For the text-containing cell, return its midpoint in (X, Y) coordinate format. 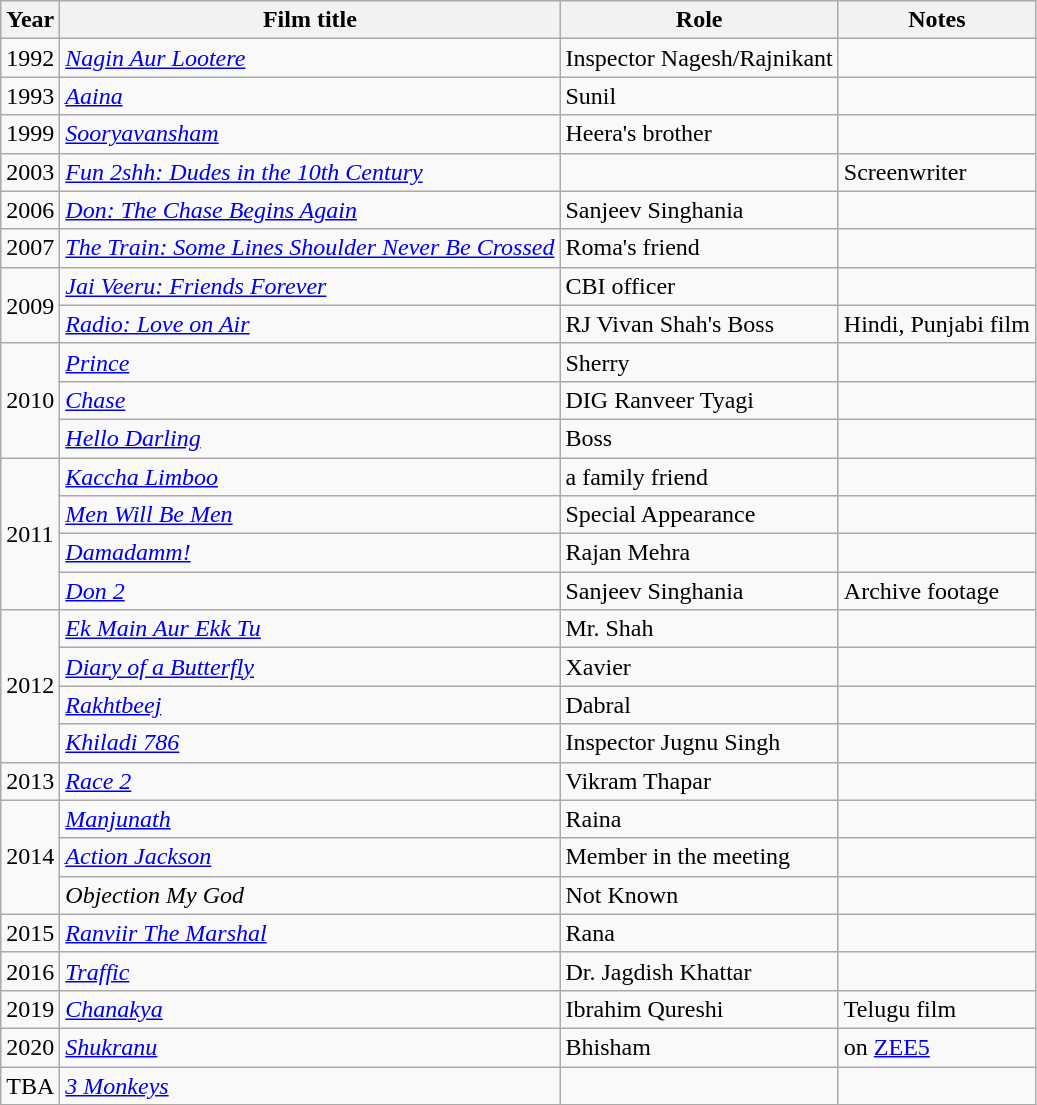
Heera's brother (699, 134)
Men Will Be Men (310, 515)
Don: The Chase Begins Again (310, 210)
Ranviir The Marshal (310, 933)
Xavier (699, 667)
Diary of a Butterfly (310, 667)
Notes (936, 20)
Nagin Aur Lootere (310, 58)
1993 (30, 96)
2003 (30, 172)
Dr. Jagdish Khattar (699, 971)
Chanakya (310, 1009)
a family friend (699, 477)
Boss (699, 438)
Raina (699, 819)
Role (699, 20)
Hindi, Punjabi film (936, 324)
Film title (310, 20)
Ibrahim Qureshi (699, 1009)
Special Appearance (699, 515)
The Train: Some Lines Shoulder Never Be Crossed (310, 248)
2007 (30, 248)
2006 (30, 210)
1999 (30, 134)
2010 (30, 400)
RJ Vivan Shah's Boss (699, 324)
2011 (30, 534)
2009 (30, 305)
Damadamm! (310, 553)
Telugu film (936, 1009)
Race 2 (310, 781)
Screenwriter (936, 172)
2014 (30, 857)
Inspector Nagesh/Rajnikant (699, 58)
Fun 2shh: Dudes in the 10th Century (310, 172)
Traffic (310, 971)
Ek Main Aur Ekk Tu (310, 629)
Manjunath (310, 819)
Don 2 (310, 591)
Hello Darling (310, 438)
Mr. Shah (699, 629)
Action Jackson (310, 857)
Radio: Love on Air (310, 324)
2012 (30, 686)
2013 (30, 781)
Shukranu (310, 1047)
Vikram Thapar (699, 781)
2020 (30, 1047)
1992 (30, 58)
CBI officer (699, 286)
Rakhtbeej (310, 705)
2015 (30, 933)
Khiladi 786 (310, 743)
Kaccha Limboo (310, 477)
Prince (310, 362)
Member in the meeting (699, 857)
Not Known (699, 895)
Objection My God (310, 895)
3 Monkeys (310, 1085)
DIG Ranveer Tyagi (699, 400)
Roma's friend (699, 248)
Aaina (310, 96)
Bhisham (699, 1047)
Rajan Mehra (699, 553)
2016 (30, 971)
Chase (310, 400)
Jai Veeru: Friends Forever (310, 286)
Inspector Jugnu Singh (699, 743)
Sherry (699, 362)
2019 (30, 1009)
TBA (30, 1085)
Archive footage (936, 591)
Sunil (699, 96)
Sooryavansham (310, 134)
Dabral (699, 705)
Year (30, 20)
on ZEE5 (936, 1047)
Rana (699, 933)
